From the cell containing the given text, extract its center point as (x, y) coordinate. 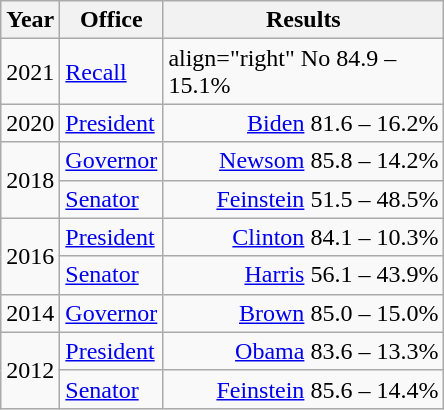
Obama 83.6 – 13.3% (304, 351)
Feinstein 85.6 – 14.4% (304, 389)
Biden 81.6 – 16.2% (304, 123)
2014 (30, 313)
align="right" No 84.9 – 15.1% (304, 72)
Clinton 84.1 – 10.3% (304, 237)
2012 (30, 370)
Feinstein 51.5 – 48.5% (304, 199)
Harris 56.1 – 43.9% (304, 275)
2018 (30, 180)
Results (304, 20)
2016 (30, 256)
Year (30, 20)
Newsom 85.8 – 14.2% (304, 161)
2020 (30, 123)
Recall (112, 72)
Office (112, 20)
2021 (30, 72)
Brown 85.0 – 15.0% (304, 313)
